For the text-containing cell, return its midpoint in [x, y] coordinate format. 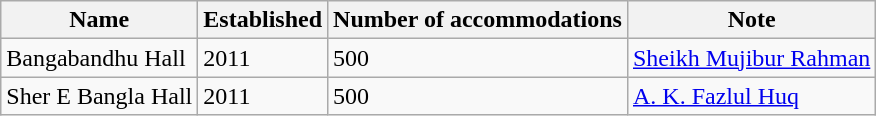
Sheikh Mujibur Rahman [751, 58]
Established [263, 20]
Note [751, 20]
Sher E Bangla Hall [100, 96]
A. K. Fazlul Huq [751, 96]
Name [100, 20]
Number of accommodations [478, 20]
Bangabandhu Hall [100, 58]
